Pinpoint the cell where the given text exists, returning its (X, Y) midpoint coordinate. 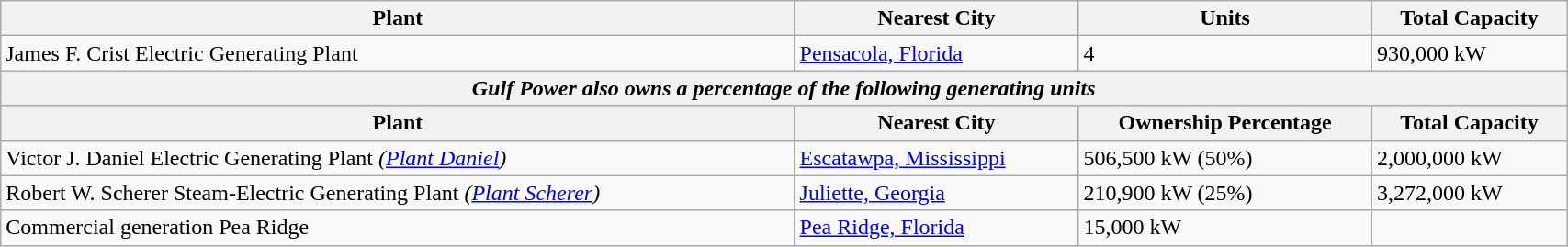
Ownership Percentage (1225, 123)
930,000 kW (1469, 53)
Pea Ridge, Florida (937, 228)
Victor J. Daniel Electric Generating Plant (Plant Daniel) (398, 158)
Juliette, Georgia (937, 193)
Units (1225, 18)
15,000 kW (1225, 228)
Robert W. Scherer Steam-Electric Generating Plant (Plant Scherer) (398, 193)
James F. Crist Electric Generating Plant (398, 53)
3,272,000 kW (1469, 193)
2,000,000 kW (1469, 158)
210,900 kW (25%) (1225, 193)
Gulf Power also owns a percentage of the following generating units (784, 88)
Escatawpa, Mississippi (937, 158)
4 (1225, 53)
506,500 kW (50%) (1225, 158)
Commercial generation Pea Ridge (398, 228)
Pensacola, Florida (937, 53)
